Provide the [X, Y] coordinate of the cell's center where the given text is located.  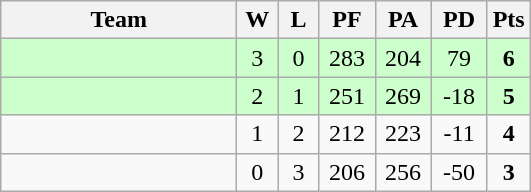
283 [347, 58]
223 [403, 134]
-50 [459, 172]
PF [347, 20]
Team [119, 20]
204 [403, 58]
251 [347, 96]
5 [508, 96]
79 [459, 58]
W [258, 20]
206 [347, 172]
256 [403, 172]
212 [347, 134]
-11 [459, 134]
4 [508, 134]
PD [459, 20]
PA [403, 20]
-18 [459, 96]
L [298, 20]
269 [403, 96]
6 [508, 58]
Pts [508, 20]
